Provide the (X, Y) coordinate of the cell's center where the given text is located.  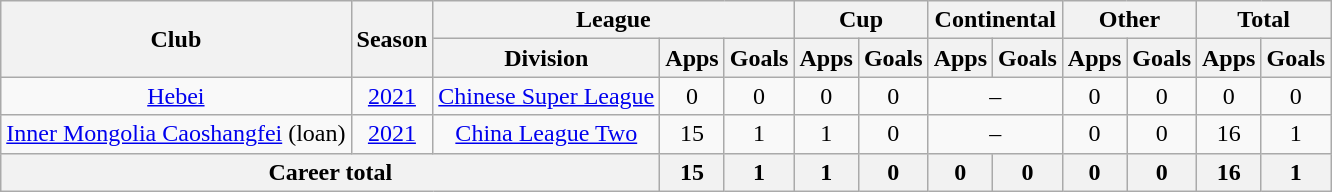
Career total (330, 172)
Division (546, 58)
Continental (995, 20)
China League Two (546, 134)
Season (392, 39)
Cup (861, 20)
Chinese Super League (546, 96)
Other (1129, 20)
Total (1264, 20)
Club (176, 39)
Inner Mongolia Caoshangfei (loan) (176, 134)
Hebei (176, 96)
League (614, 20)
